For the text-containing cell, return its midpoint in (X, Y) coordinate format. 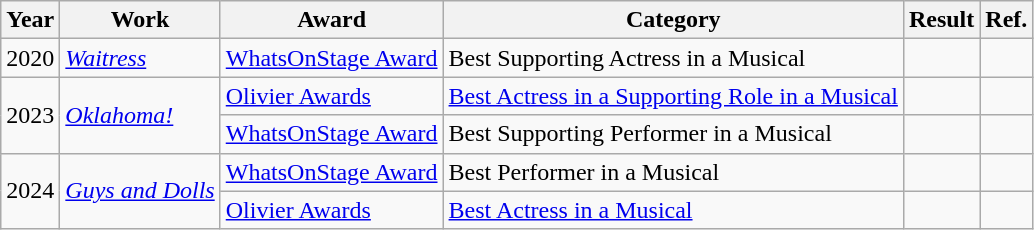
2023 (30, 115)
Work (140, 20)
Oklahoma! (140, 115)
Guys and Dolls (140, 191)
Best Supporting Actress in a Musical (673, 58)
Year (30, 20)
Best Actress in a Supporting Role in a Musical (673, 96)
Result (941, 20)
Waitress (140, 58)
2020 (30, 58)
Category (673, 20)
Best Actress in a Musical (673, 210)
Best Supporting Performer in a Musical (673, 134)
2024 (30, 191)
Ref. (1006, 20)
Award (332, 20)
Best Performer in a Musical (673, 172)
